Return [X, Y] of the center of cell containing provided text 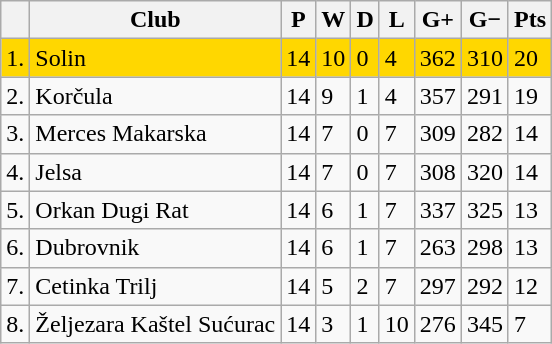
308 [438, 172]
362 [438, 58]
Club [156, 20]
309 [438, 134]
19 [530, 96]
282 [484, 134]
337 [438, 210]
1. [16, 58]
276 [438, 324]
12 [530, 286]
9 [334, 96]
263 [438, 248]
20 [530, 58]
298 [484, 248]
Orkan Dugi Rat [156, 210]
Željezara Kaštel Sućurac [156, 324]
3 [334, 324]
W [334, 20]
Dubrovnik [156, 248]
320 [484, 172]
P [298, 20]
7. [16, 286]
Merces Makarska [156, 134]
6. [16, 248]
Cetinka Trilj [156, 286]
3. [16, 134]
325 [484, 210]
Solin [156, 58]
5. [16, 210]
L [396, 20]
8. [16, 324]
Korčula [156, 96]
310 [484, 58]
292 [484, 286]
5 [334, 286]
Jelsa [156, 172]
345 [484, 324]
4. [16, 172]
D [365, 20]
2 [365, 286]
G− [484, 20]
Pts [530, 20]
2. [16, 96]
357 [438, 96]
297 [438, 286]
291 [484, 96]
G+ [438, 20]
